Pinpoint the cell where the given text exists, returning its (x, y) midpoint coordinate. 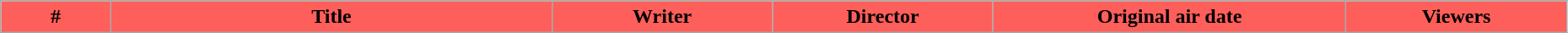
Director (882, 17)
Title (331, 17)
Writer (661, 17)
Viewers (1457, 17)
# (56, 17)
Original air date (1169, 17)
